Find where the given text appears and provide that cell's center as (x, y) coordinate. 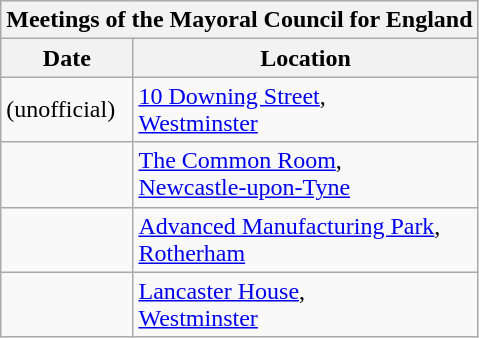
Lancaster House,Westminster (306, 304)
10 Downing Street,Westminster (306, 110)
Location (306, 58)
Meetings of the Mayoral Council for England (240, 20)
Date (67, 58)
The Common Room,Newcastle-upon-Tyne (306, 174)
(unofficial) (67, 110)
Advanced Manufacturing Park,Rotherham (306, 240)
